Return [x, y] of the center of cell containing provided text 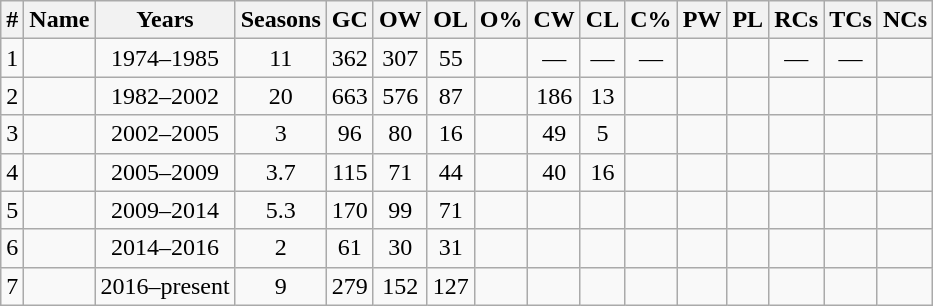
44 [450, 172]
TCs [851, 20]
96 [350, 134]
PL [748, 20]
55 [450, 58]
1 [12, 58]
13 [602, 96]
307 [400, 58]
663 [350, 96]
4 [12, 172]
2016–present [165, 286]
CW [554, 20]
Years [165, 20]
576 [400, 96]
NCs [904, 20]
7 [12, 286]
Name [60, 20]
279 [350, 286]
5.3 [280, 210]
152 [400, 286]
61 [350, 248]
40 [554, 172]
31 [450, 248]
2005–2009 [165, 172]
# [12, 20]
GC [350, 20]
87 [450, 96]
2009–2014 [165, 210]
6 [12, 248]
OW [400, 20]
30 [400, 248]
80 [400, 134]
186 [554, 96]
1974–1985 [165, 58]
362 [350, 58]
CL [602, 20]
2014–2016 [165, 248]
20 [280, 96]
99 [400, 210]
11 [280, 58]
49 [554, 134]
RCs [796, 20]
170 [350, 210]
Seasons [280, 20]
115 [350, 172]
OL [450, 20]
9 [280, 286]
3.7 [280, 172]
PW [702, 20]
O% [501, 20]
127 [450, 286]
1982–2002 [165, 96]
C% [651, 20]
2002–2005 [165, 134]
